Capture the cell that displays the provided text and extract its (X, Y) central coordinate. 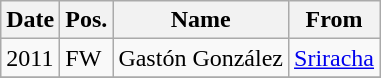
2011 (30, 58)
From (334, 20)
Gastón González (201, 58)
Pos. (86, 20)
Name (201, 20)
Sriracha (334, 58)
Date (30, 20)
FW (86, 58)
